Find where the given text appears and provide that cell's center as [x, y] coordinate. 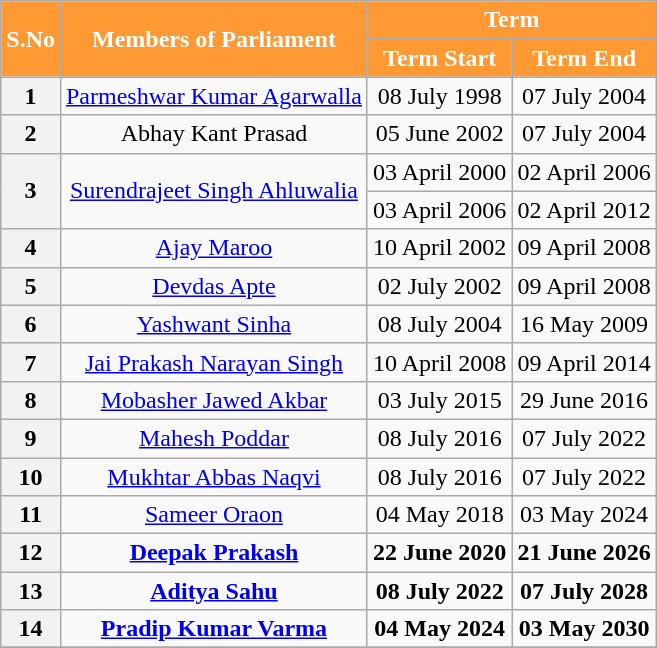
21 June 2026 [584, 553]
Aditya Sahu [214, 591]
22 June 2020 [439, 553]
Mahesh Poddar [214, 438]
Term Start [439, 58]
3 [31, 191]
Members of Parliament [214, 39]
Surendrajeet Singh Ahluwalia [214, 191]
Pradip Kumar Varma [214, 629]
09 April 2014 [584, 362]
Devdas Apte [214, 286]
Term End [584, 58]
Mukhtar Abbas Naqvi [214, 477]
9 [31, 438]
16 May 2009 [584, 324]
08 July 2004 [439, 324]
29 June 2016 [584, 400]
14 [31, 629]
Jai Prakash Narayan Singh [214, 362]
Mobasher Jawed Akbar [214, 400]
13 [31, 591]
04 May 2024 [439, 629]
04 May 2018 [439, 515]
02 April 2012 [584, 210]
2 [31, 134]
10 April 2002 [439, 248]
1 [31, 96]
10 April 2008 [439, 362]
4 [31, 248]
5 [31, 286]
S.No [31, 39]
Term [512, 20]
7 [31, 362]
08 July 1998 [439, 96]
Parmeshwar Kumar Agarwalla [214, 96]
03 May 2030 [584, 629]
Abhay Kant Prasad [214, 134]
10 [31, 477]
Yashwant Sinha [214, 324]
03 April 2000 [439, 172]
08 July 2022 [439, 591]
05 June 2002 [439, 134]
02 April 2006 [584, 172]
Sameer Oraon [214, 515]
03 May 2024 [584, 515]
6 [31, 324]
03 July 2015 [439, 400]
12 [31, 553]
07 July 2028 [584, 591]
8 [31, 400]
02 July 2002 [439, 286]
Deepak Prakash [214, 553]
11 [31, 515]
Ajay Maroo [214, 248]
03 April 2006 [439, 210]
